Provide the [X, Y] coordinate of the cell's center where the given text is located.  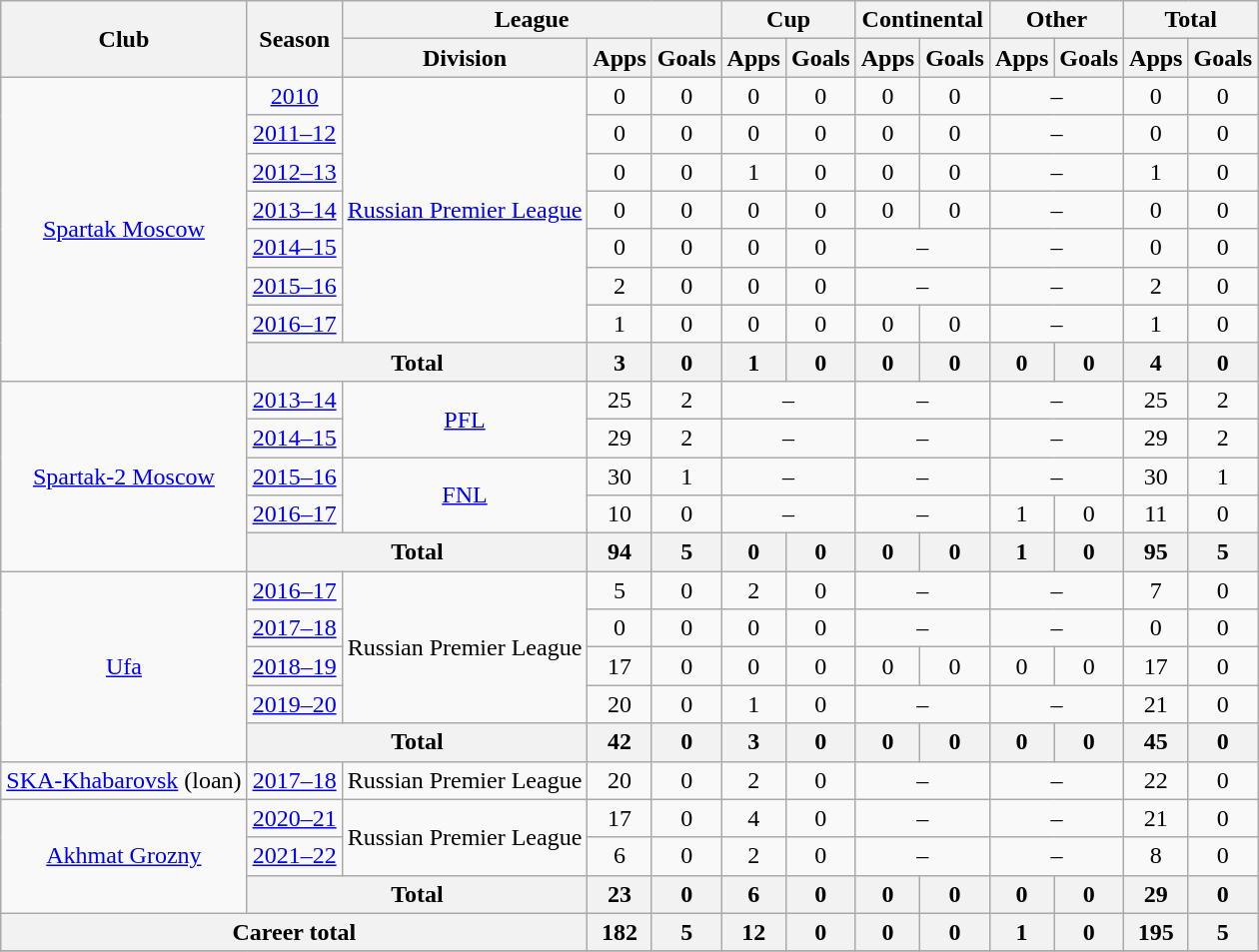
11 [1156, 514]
42 [620, 742]
7 [1156, 590]
2011–12 [294, 134]
45 [1156, 742]
195 [1156, 932]
SKA-Khabarovsk (loan) [124, 780]
22 [1156, 780]
23 [620, 894]
Spartak Moscow [124, 229]
94 [620, 552]
2018–19 [294, 666]
Cup [788, 20]
PFL [465, 419]
Career total [294, 932]
95 [1156, 552]
Club [124, 39]
2019–20 [294, 704]
182 [620, 932]
League [532, 20]
Continental [922, 20]
8 [1156, 856]
Spartak-2 Moscow [124, 476]
2020–21 [294, 818]
Season [294, 39]
Akhmat Grozny [124, 856]
Ufa [124, 666]
10 [620, 514]
2021–22 [294, 856]
FNL [465, 495]
2012–13 [294, 172]
12 [753, 932]
Other [1056, 20]
Division [465, 58]
2010 [294, 96]
